Identify which cell holds the provided text, then report its (X, Y) central coordinate. 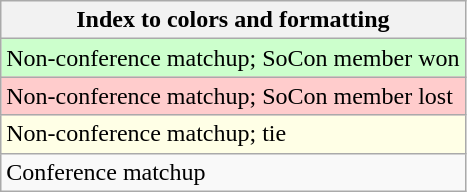
Index to colors and formatting (233, 20)
Non-conference matchup; SoCon member won (233, 58)
Non-conference matchup; SoCon member lost (233, 96)
Conference matchup (233, 172)
Non-conference matchup; tie (233, 134)
